Search for the cell housing the specified text and yield its [X, Y] center coordinate. 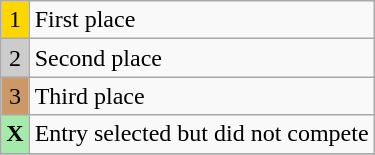
1 [15, 20]
2 [15, 58]
3 [15, 96]
Second place [202, 58]
First place [202, 20]
X [15, 134]
Entry selected but did not compete [202, 134]
Third place [202, 96]
